From the cell containing the given text, extract its center point as [x, y] coordinate. 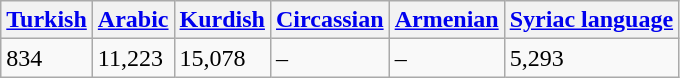
Kurdish [222, 20]
15,078 [222, 58]
Circassian [330, 20]
Turkish [47, 20]
Armenian [446, 20]
11,223 [133, 58]
834 [47, 58]
5,293 [591, 58]
Syriac language [591, 20]
Arabic [133, 20]
